From the cell containing the given text, extract its center point as [x, y] coordinate. 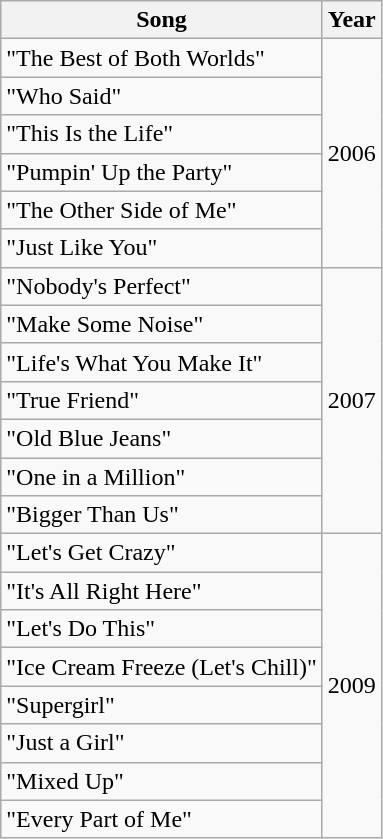
2006 [352, 153]
2007 [352, 400]
"Just a Girl" [162, 743]
"Make Some Noise" [162, 324]
"Who Said" [162, 96]
"Ice Cream Freeze (Let's Chill)" [162, 667]
"Bigger Than Us" [162, 515]
Year [352, 20]
"Let's Do This" [162, 629]
"Every Part of Me" [162, 819]
Song [162, 20]
"It's All Right Here" [162, 591]
"Life's What You Make It" [162, 362]
"Supergirl" [162, 705]
2009 [352, 686]
"Mixed Up" [162, 781]
"Pumpin' Up the Party" [162, 172]
"Just Like You" [162, 248]
"The Best of Both Worlds" [162, 58]
"One in a Million" [162, 477]
"Nobody's Perfect" [162, 286]
"Old Blue Jeans" [162, 438]
"The Other Side of Me" [162, 210]
"Let's Get Crazy" [162, 553]
"This Is the Life" [162, 134]
"True Friend" [162, 400]
